Scan for the cell matching the given text and deliver its [x, y] coordinate at center. 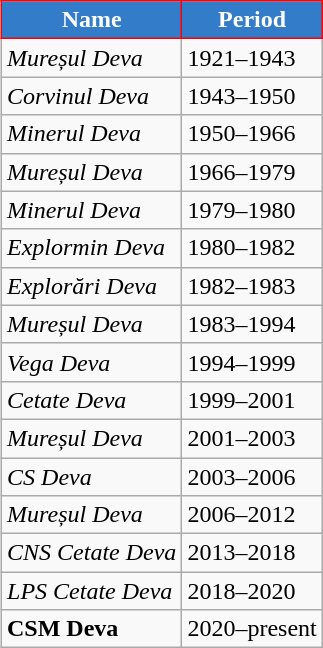
Explorări Deva [92, 286]
Vega Deva [92, 362]
Explormin Deva [92, 248]
2013–2018 [252, 553]
1999–2001 [252, 400]
2003–2006 [252, 477]
1994–1999 [252, 362]
CNS Cetate Deva [92, 553]
LPS Cetate Deva [92, 591]
2006–2012 [252, 515]
1921–1943 [252, 58]
CSM Deva [92, 629]
Period [252, 20]
Name [92, 20]
2001–2003 [252, 438]
Cetate Deva [92, 400]
CS Deva [92, 477]
2018–2020 [252, 591]
1979–1980 [252, 210]
1982–1983 [252, 286]
1966–1979 [252, 172]
Corvinul Deva [92, 96]
1983–1994 [252, 324]
2020–present [252, 629]
1950–1966 [252, 134]
1980–1982 [252, 248]
1943–1950 [252, 96]
